Capture the cell that displays the provided text and extract its [x, y] central coordinate. 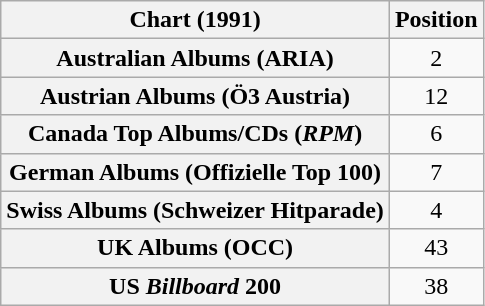
Australian Albums (ARIA) [196, 58]
US Billboard 200 [196, 286]
43 [436, 248]
Position [436, 20]
38 [436, 286]
Chart (1991) [196, 20]
6 [436, 134]
Swiss Albums (Schweizer Hitparade) [196, 210]
Canada Top Albums/CDs (RPM) [196, 134]
German Albums (Offizielle Top 100) [196, 172]
UK Albums (OCC) [196, 248]
Austrian Albums (Ö3 Austria) [196, 96]
2 [436, 58]
7 [436, 172]
4 [436, 210]
12 [436, 96]
